Identify which cell holds the provided text, then report its [x, y] central coordinate. 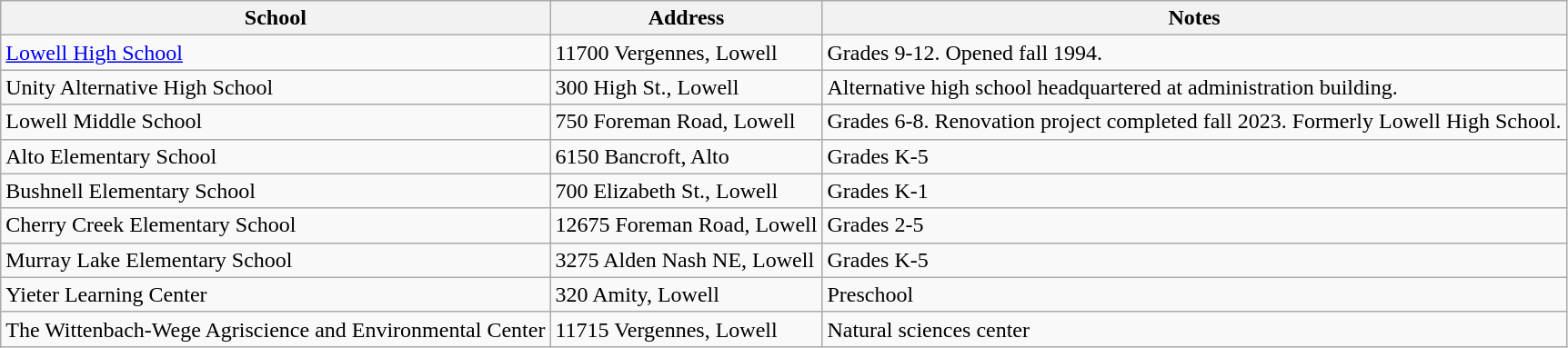
The Wittenbach-Wege Agriscience and Environmental Center [276, 329]
Unity Alternative High School [276, 87]
11715 Vergennes, Lowell [686, 329]
Address [686, 18]
Murray Lake Elementary School [276, 260]
3275 Alden Nash NE, Lowell [686, 260]
Grades K-1 [1194, 191]
Lowell Middle School [276, 122]
Grades 6-8. Renovation project completed fall 2023. Formerly Lowell High School. [1194, 122]
Notes [1194, 18]
Alternative high school headquartered at administration building. [1194, 87]
Grades 2-5 [1194, 225]
Bushnell Elementary School [276, 191]
Grades 9-12. Opened fall 1994. [1194, 53]
700 Elizabeth St., Lowell [686, 191]
750 Foreman Road, Lowell [686, 122]
12675 Foreman Road, Lowell [686, 225]
Alto Elementary School [276, 156]
Cherry Creek Elementary School [276, 225]
Natural sciences center [1194, 329]
Yieter Learning Center [276, 294]
11700 Vergennes, Lowell [686, 53]
Preschool [1194, 294]
School [276, 18]
6150 Bancroft, Alto [686, 156]
300 High St., Lowell [686, 87]
320 Amity, Lowell [686, 294]
Lowell High School [276, 53]
